From the cell containing the given text, extract its center point as (X, Y) coordinate. 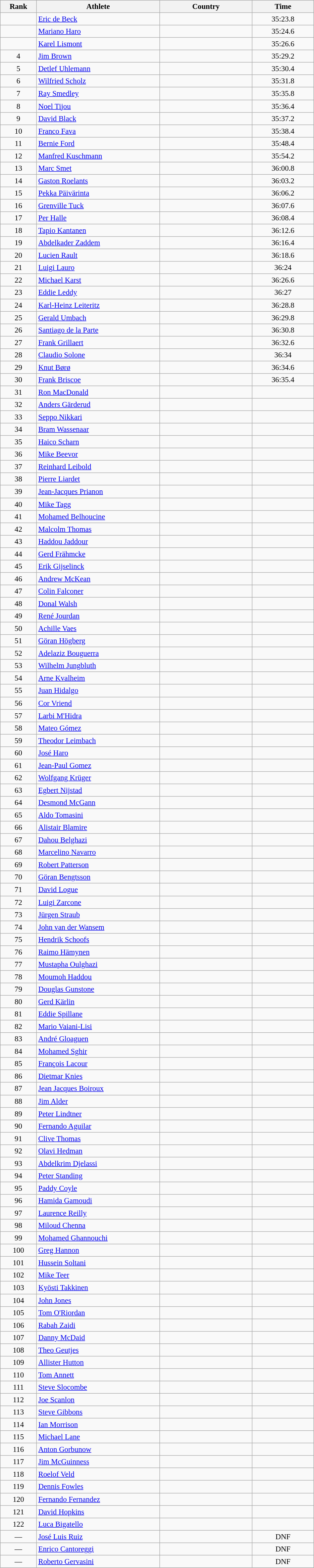
Mike Beevor (98, 454)
André Gloaguen (98, 1039)
Jean Jacques Boiroux (98, 1089)
Mario Vaiani-Lisi (98, 1027)
82 (19, 1027)
José Luis Ruiz (98, 1537)
Moumoh Haddou (98, 977)
116 (19, 1450)
75 (19, 939)
Gaston Roelants (98, 181)
57 (19, 716)
20 (19, 255)
86 (19, 1076)
Tom Annett (98, 1375)
Mohamed Belhoucine (98, 516)
91 (19, 1139)
Erik Gijselinck (98, 566)
63 (19, 790)
71 (19, 890)
Anton Gorbunow (98, 1450)
4 (19, 56)
36:12.6 (283, 231)
64 (19, 803)
59 (19, 740)
36:32.6 (283, 342)
Allister Hutton (98, 1363)
48 (19, 604)
122 (19, 1524)
35:31.8 (283, 81)
Mateo Gómez (98, 728)
60 (19, 753)
61 (19, 765)
24 (19, 305)
16 (19, 205)
30 (19, 380)
84 (19, 1052)
13 (19, 168)
Jim McGuinness (98, 1462)
Joe Scanlon (98, 1400)
Mohamed Sghir (98, 1052)
49 (19, 616)
28 (19, 355)
Marcelino Navarro (98, 852)
Jürgen Straub (98, 915)
58 (19, 728)
Dennis Fowles (98, 1487)
36:07.6 (283, 205)
68 (19, 852)
Mike Tagg (98, 504)
55 (19, 691)
36:34 (283, 355)
Luigi Zarcone (98, 902)
Greg Hannon (98, 1250)
Larbi M'Hidra (98, 716)
110 (19, 1375)
Lucien Rault (98, 255)
6 (19, 81)
106 (19, 1325)
Pierre Liardet (98, 479)
Laurence Reilly (98, 1213)
Gerd Kärlin (98, 1002)
117 (19, 1462)
Gerd Frähmcke (98, 554)
Knut Børø (98, 367)
29 (19, 367)
36:00.8 (283, 168)
Hendrik Schoofs (98, 939)
36:35.4 (283, 380)
18 (19, 231)
Jean-Jacques Prianon (98, 492)
35:38.4 (283, 131)
Tapio Kantanen (98, 231)
Ron MacDonald (98, 392)
Bram Wassenaar (98, 429)
José Haro (98, 753)
115 (19, 1437)
Athlete (98, 7)
36:28.8 (283, 305)
Noel Tijou (98, 106)
Mariano Haro (98, 31)
Hussein Soltani (98, 1263)
12 (19, 156)
Bernie Ford (98, 143)
98 (19, 1226)
36 (19, 454)
Karel Lismont (98, 44)
Fernando Aguilar (98, 1126)
81 (19, 1014)
Luca Bigatello (98, 1524)
9 (19, 118)
19 (19, 243)
Steve Gibbons (98, 1412)
35:24.6 (283, 31)
23 (19, 293)
25 (19, 318)
107 (19, 1337)
David Logue (98, 890)
112 (19, 1400)
Roelof Veld (98, 1474)
66 (19, 828)
79 (19, 989)
Mustapha Oulghazi (98, 964)
119 (19, 1487)
Ray Smedley (98, 94)
50 (19, 629)
François Lacour (98, 1064)
90 (19, 1126)
72 (19, 902)
37 (19, 467)
David Hopkins (98, 1512)
70 (19, 877)
36:30.8 (283, 330)
21 (19, 268)
62 (19, 778)
111 (19, 1387)
Michael Lane (98, 1437)
69 (19, 865)
Haico Scharn (98, 442)
109 (19, 1363)
89 (19, 1114)
Colin Falconer (98, 591)
35:48.4 (283, 143)
Time (283, 7)
Dahou Belghazi (98, 840)
35:37.2 (283, 118)
Hamida Gamoudi (98, 1201)
36:26.6 (283, 280)
Juan Hidalgo (98, 691)
Dietmar Knies (98, 1076)
46 (19, 579)
Eddie Spillane (98, 1014)
Andrew McKean (98, 579)
39 (19, 492)
Tom O'Riordan (98, 1313)
Michael Karst (98, 280)
22 (19, 280)
Wolfgang Krüger (98, 778)
11 (19, 143)
99 (19, 1238)
108 (19, 1350)
Marc Smet (98, 168)
8 (19, 106)
Raimo Hämynen (98, 952)
Göran Bengtsson (98, 877)
36:18.6 (283, 255)
78 (19, 977)
14 (19, 181)
Per Halle (98, 218)
Seppo Nikkari (98, 417)
Theo Geutjes (98, 1350)
Kyösti Takkinen (98, 1288)
Aldo Tomasini (98, 815)
56 (19, 703)
17 (19, 218)
31 (19, 392)
40 (19, 504)
Santiago de la Parte (98, 330)
103 (19, 1288)
Paddy Coyle (98, 1188)
120 (19, 1499)
Gerald Umbach (98, 318)
Alistair Blamire (98, 828)
Abdelkader Zaddem (98, 243)
Mike Teer (98, 1276)
67 (19, 840)
36:34.6 (283, 367)
David Black (98, 118)
35:35.8 (283, 94)
32 (19, 405)
Grenville Tuck (98, 205)
47 (19, 591)
Theodor Leimbach (98, 740)
93 (19, 1163)
35:30.4 (283, 69)
Achille Vaes (98, 629)
Luigi Lauro (98, 268)
Mohamed Ghannouchi (98, 1238)
5 (19, 69)
7 (19, 94)
88 (19, 1101)
36:29.8 (283, 318)
35 (19, 442)
54 (19, 678)
36:27 (283, 293)
97 (19, 1213)
John Jones (98, 1300)
105 (19, 1313)
Jim Brown (98, 56)
36:16.4 (283, 243)
92 (19, 1151)
15 (19, 193)
Desmond McGann (98, 803)
Eric de Beck (98, 19)
Manfred Kuschmann (98, 156)
Frank Grillaert (98, 342)
Karl-Heinz Leiteritz (98, 305)
Malcolm Thomas (98, 529)
Peter Lindtner (98, 1114)
27 (19, 342)
Douglas Gunstone (98, 989)
53 (19, 666)
83 (19, 1039)
Roberto Gervasini (98, 1561)
76 (19, 952)
Clive Thomas (98, 1139)
Jean-Paul Gomez (98, 765)
42 (19, 529)
118 (19, 1474)
26 (19, 330)
Fernando Fernandez (98, 1499)
52 (19, 653)
Egbert Nijstad (98, 790)
102 (19, 1276)
43 (19, 541)
Enrico Cantoreggi (98, 1549)
René Jourdan (98, 616)
Country (206, 7)
Peter Standing (98, 1176)
Miloud Chenna (98, 1226)
35:54.2 (283, 156)
Steve Slocombe (98, 1387)
Anders Gärderud (98, 405)
73 (19, 915)
80 (19, 1002)
44 (19, 554)
Cor Vriend (98, 703)
Donal Walsh (98, 604)
Wilfried Scholz (98, 81)
74 (19, 927)
45 (19, 566)
121 (19, 1512)
Wilhelm Jungbluth (98, 666)
Franco Fava (98, 131)
94 (19, 1176)
Rabah Zaidi (98, 1325)
Abdelkrim Djelassi (98, 1163)
Adelaziz Bouguerra (98, 653)
Frank Briscoe (98, 380)
41 (19, 516)
10 (19, 131)
Pekka Päivärinta (98, 193)
35:29.2 (283, 56)
33 (19, 417)
65 (19, 815)
John van der Wansem (98, 927)
36:03.2 (283, 181)
Robert Patterson (98, 865)
Claudio Solone (98, 355)
95 (19, 1188)
114 (19, 1425)
Danny McDaid (98, 1337)
85 (19, 1064)
Detlef Uhlemann (98, 69)
Eddie Leddy (98, 293)
35:36.4 (283, 106)
Reinhard Leibold (98, 467)
77 (19, 964)
Ian Morrison (98, 1425)
Rank (19, 7)
101 (19, 1263)
104 (19, 1300)
Jim Alder (98, 1101)
34 (19, 429)
Arne Kvalheim (98, 678)
113 (19, 1412)
100 (19, 1250)
96 (19, 1201)
35:23.8 (283, 19)
36:08.4 (283, 218)
36:24 (283, 268)
87 (19, 1089)
35:26.6 (283, 44)
51 (19, 641)
Göran Högberg (98, 641)
38 (19, 479)
Haddou Jaddour (98, 541)
36:06.2 (283, 193)
Olavi Hedman (98, 1151)
